Find where the given text appears and provide that cell's center as [x, y] coordinate. 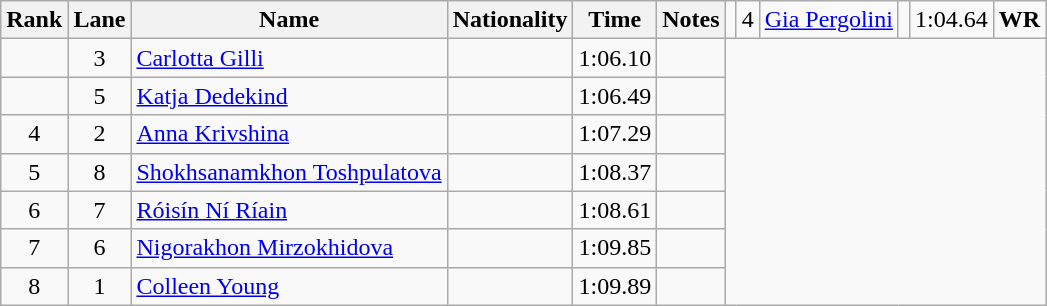
WR [1019, 20]
1:09.85 [615, 248]
Gia Pergolini [828, 20]
1:06.10 [615, 58]
Colleen Young [289, 286]
Lane [100, 20]
Rank [34, 20]
Nigorakhon Mirzokhidova [289, 248]
Katja Dedekind [289, 96]
1 [100, 286]
1:06.49 [615, 96]
Carlotta Gilli [289, 58]
Shokhsanamkhon Toshpulatova [289, 172]
1:09.89 [615, 286]
Notes [691, 20]
1:07.29 [615, 134]
Róisín Ní Ríain [289, 210]
1:04.64 [952, 20]
1:08.37 [615, 172]
Nationality [510, 20]
3 [100, 58]
Anna Krivshina [289, 134]
Time [615, 20]
2 [100, 134]
Name [289, 20]
1:08.61 [615, 210]
